Output the [x, y] coordinate of the center of the cell containing the given text.  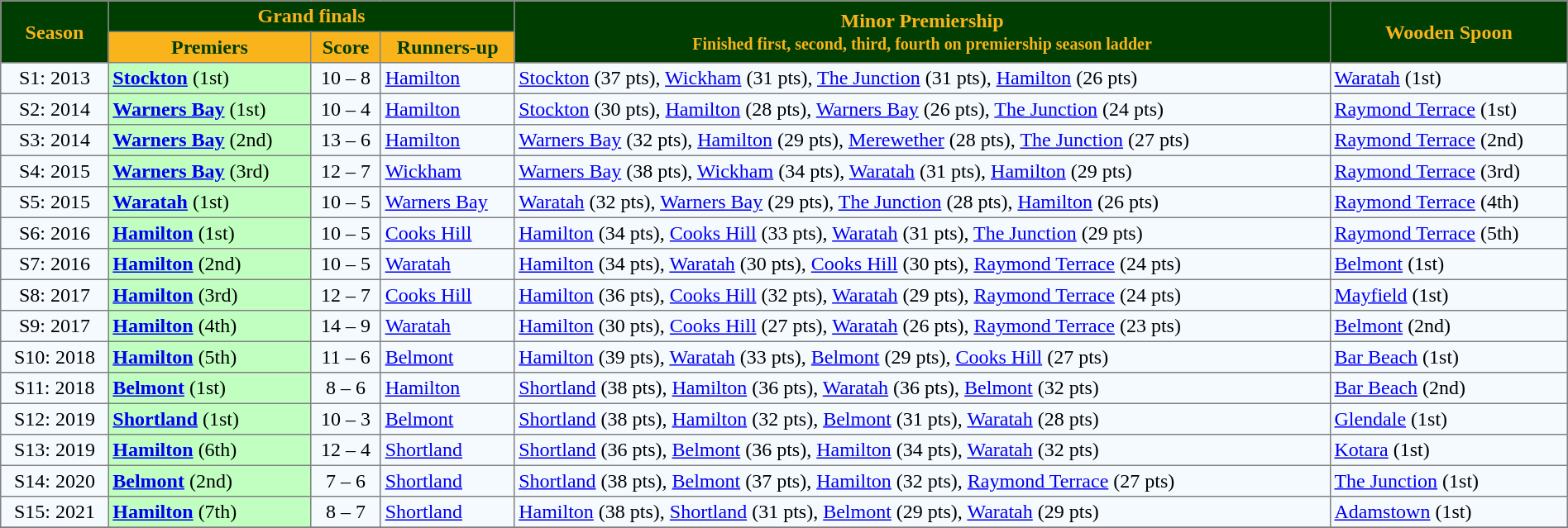
Raymond Terrace (1st) [1449, 109]
Raymond Terrace (2nd) [1449, 140]
Hamilton (1st) [210, 233]
Warners Bay [447, 202]
Hamilton (34 pts), Waratah (30 pts), Cooks Hill (30 pts), Raymond Terrace (24 pts) [922, 264]
Shortland (1st) [210, 419]
13 – 6 [346, 140]
S2: 2014 [55, 109]
Stockton (37 pts), Wickham (31 pts), The Junction (31 pts), Hamilton (26 pts) [922, 78]
Bar Beach (1st) [1449, 357]
Hamilton (38 pts), Shortland (31 pts), Belmont (29 pts), Waratah (29 pts) [922, 512]
Wooden Spoon [1449, 31]
S3: 2014 [55, 140]
Hamilton (4th) [210, 326]
Raymond Terrace (5th) [1449, 233]
Stockton (1st) [210, 78]
Runners-up [447, 47]
7 – 6 [346, 481]
S15: 2021 [55, 512]
Warners Bay (1st) [210, 109]
Season [55, 31]
S7: 2016 [55, 264]
Warners Bay (3rd) [210, 171]
8 – 6 [346, 388]
14 – 9 [346, 326]
S6: 2016 [55, 233]
S5: 2015 [55, 202]
S12: 2019 [55, 419]
Score [346, 47]
S10: 2018 [55, 357]
Raymond Terrace (4th) [1449, 202]
Minor PremiershipFinished first, second, third, fourth on premiership season ladder [922, 31]
Hamilton (5th) [210, 357]
Shortland (38 pts), Hamilton (32 pts), Belmont (31 pts), Waratah (28 pts) [922, 419]
S11: 2018 [55, 388]
12 – 4 [346, 450]
S8: 2017 [55, 295]
Bar Beach (2nd) [1449, 388]
10 – 3 [346, 419]
S9: 2017 [55, 326]
Hamilton (6th) [210, 450]
Glendale (1st) [1449, 419]
Premiers [210, 47]
S13: 2019 [55, 450]
Warners Bay (38 pts), Wickham (34 pts), Waratah (31 pts), Hamilton (29 pts) [922, 171]
Hamilton (7th) [210, 512]
S4: 2015 [55, 171]
Shortland (38 pts), Belmont (37 pts), Hamilton (32 pts), Raymond Terrace (27 pts) [922, 481]
Grand finals [311, 17]
Kotara (1st) [1449, 450]
Warners Bay (32 pts), Hamilton (29 pts), Merewether (28 pts), The Junction (27 pts) [922, 140]
8 – 7 [346, 512]
Stockton (30 pts), Hamilton (28 pts), Warners Bay (26 pts), The Junction (24 pts) [922, 109]
Hamilton (3rd) [210, 295]
Hamilton (39 pts), Waratah (33 pts), Belmont (29 pts), Cooks Hill (27 pts) [922, 357]
The Junction (1st) [1449, 481]
Hamilton (30 pts), Cooks Hill (27 pts), Waratah (26 pts), Raymond Terrace (23 pts) [922, 326]
Shortland (36 pts), Belmont (36 pts), Hamilton (34 pts), Waratah (32 pts) [922, 450]
10 – 8 [346, 78]
10 – 4 [346, 109]
11 – 6 [346, 357]
S1: 2013 [55, 78]
Hamilton (2nd) [210, 264]
Hamilton (34 pts), Cooks Hill (33 pts), Waratah (31 pts), The Junction (29 pts) [922, 233]
Mayfield (1st) [1449, 295]
Hamilton (36 pts), Cooks Hill (32 pts), Waratah (29 pts), Raymond Terrace (24 pts) [922, 295]
S14: 2020 [55, 481]
Shortland (38 pts), Hamilton (36 pts), Waratah (36 pts), Belmont (32 pts) [922, 388]
Wickham [447, 171]
Warners Bay (2nd) [210, 140]
Waratah (32 pts), Warners Bay (29 pts), The Junction (28 pts), Hamilton (26 pts) [922, 202]
Adamstown (1st) [1449, 512]
Raymond Terrace (3rd) [1449, 171]
